Identify which cell holds the provided text, then report its (X, Y) central coordinate. 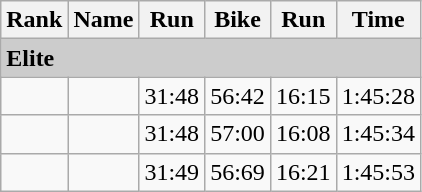
16:21 (303, 172)
31:49 (172, 172)
Bike (238, 20)
Time (378, 20)
56:69 (238, 172)
16:15 (303, 96)
Rank (34, 20)
16:08 (303, 134)
1:45:28 (378, 96)
1:45:34 (378, 134)
56:42 (238, 96)
57:00 (238, 134)
Elite (211, 58)
1:45:53 (378, 172)
Name (104, 20)
